Provide the [x, y] coordinate of the cell's center where the given text is located.  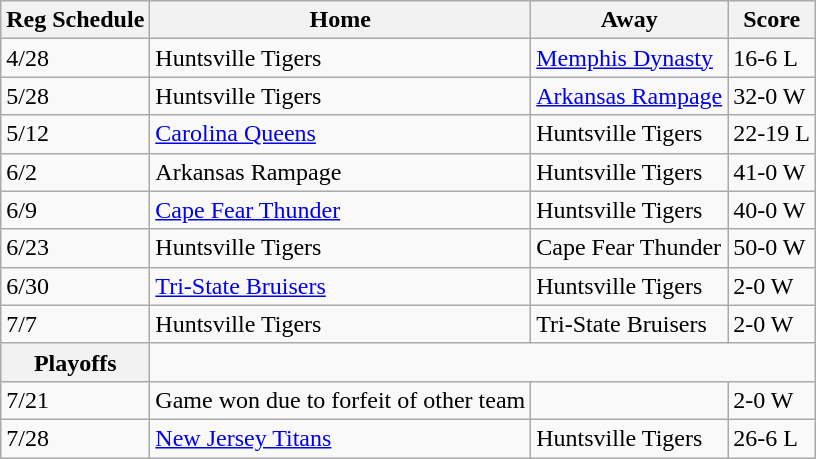
Reg Schedule [76, 20]
22-19 L [772, 134]
Carolina Queens [340, 134]
Away [630, 20]
7/28 [76, 438]
Memphis Dynasty [630, 58]
4/28 [76, 58]
6/30 [76, 286]
New Jersey Titans [340, 438]
Playoffs [76, 362]
40-0 W [772, 210]
6/23 [76, 248]
7/7 [76, 324]
6/9 [76, 210]
7/21 [76, 400]
41-0 W [772, 172]
Home [340, 20]
16-6 L [772, 58]
26-6 L [772, 438]
50-0 W [772, 248]
32-0 W [772, 96]
Game won due to forfeit of other team [340, 400]
6/2 [76, 172]
5/28 [76, 96]
Score [772, 20]
5/12 [76, 134]
